Extract the [x, y] coordinate from the center of the cell holding the provided text.  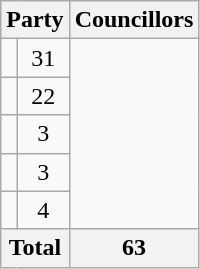
31 [43, 58]
22 [43, 96]
Party [35, 20]
4 [43, 210]
Councillors [134, 20]
63 [134, 248]
Total [35, 248]
